Extract the (X, Y) coordinate from the center of the cell holding the provided text.  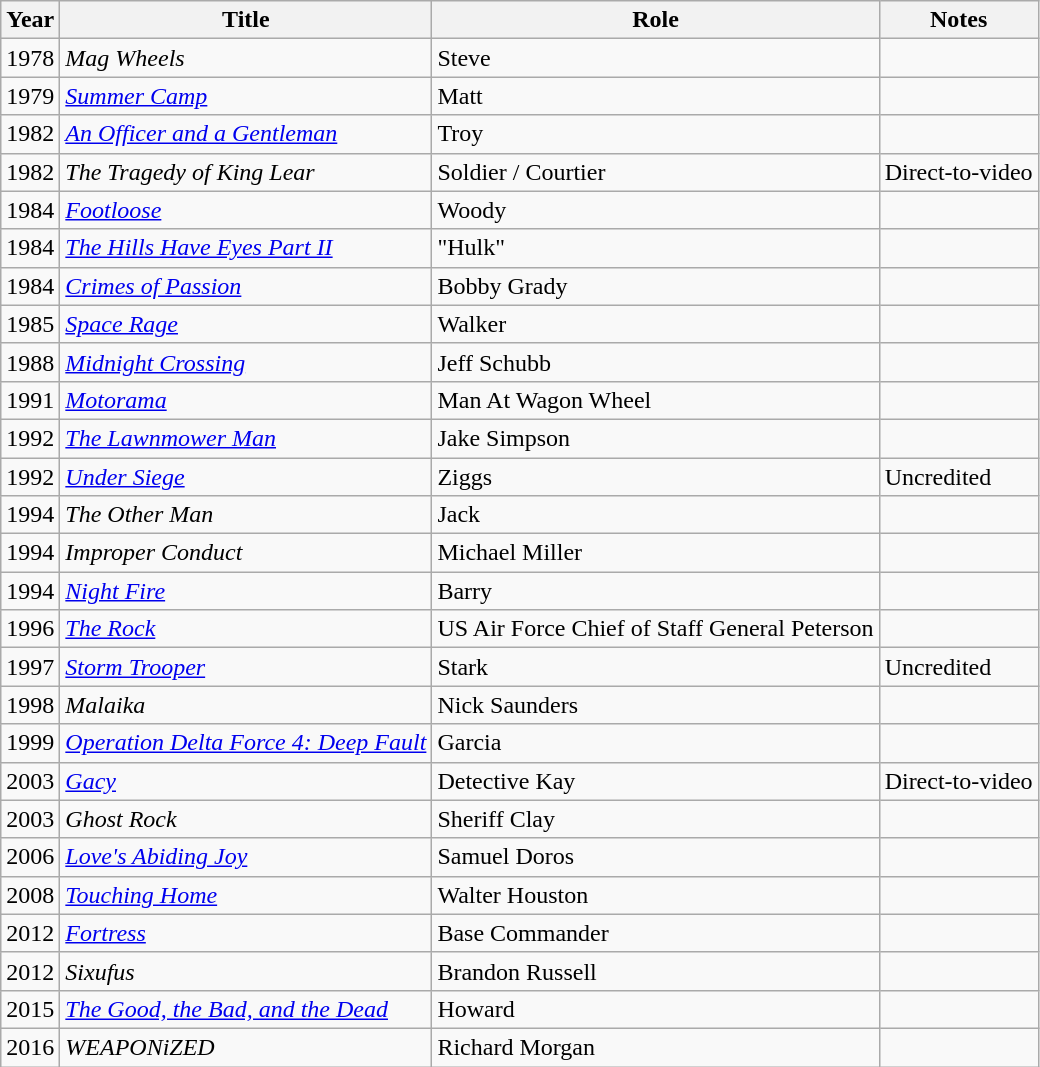
The Hills Have Eyes Part II (246, 248)
WEAPONiZED (246, 1047)
Night Fire (246, 591)
Troy (656, 134)
Steve (656, 58)
Richard Morgan (656, 1047)
The Lawnmower Man (246, 438)
Mag Wheels (246, 58)
Bobby Grady (656, 286)
Fortress (246, 933)
2015 (30, 1009)
Summer Camp (246, 96)
1988 (30, 362)
Walter Houston (656, 895)
Matt (656, 96)
Improper Conduct (246, 553)
Gacy (246, 781)
1985 (30, 324)
Man At Wagon Wheel (656, 400)
Walker (656, 324)
Motorama (246, 400)
1991 (30, 400)
Notes (958, 20)
Ghost Rock (246, 819)
Operation Delta Force 4: Deep Fault (246, 743)
The Tragedy of King Lear (246, 172)
1997 (30, 667)
Michael Miller (656, 553)
Space Rage (246, 324)
Soldier / Courtier (656, 172)
1999 (30, 743)
Storm Trooper (246, 667)
Sheriff Clay (656, 819)
1996 (30, 629)
Brandon Russell (656, 971)
Touching Home (246, 895)
2006 (30, 857)
1978 (30, 58)
Base Commander (656, 933)
Nick Saunders (656, 705)
Garcia (656, 743)
Under Siege (246, 477)
The Rock (246, 629)
The Other Man (246, 515)
"Hulk" (656, 248)
Love's Abiding Joy (246, 857)
Detective Kay (656, 781)
Samuel Doros (656, 857)
Stark (656, 667)
Jack (656, 515)
Ziggs (656, 477)
Sixufus (246, 971)
Title (246, 20)
2008 (30, 895)
Jake Simpson (656, 438)
Crimes of Passion (246, 286)
Malaika (246, 705)
Midnight Crossing (246, 362)
Jeff Schubb (656, 362)
US Air Force Chief of Staff General Peterson (656, 629)
An Officer and a Gentleman (246, 134)
Barry (656, 591)
1979 (30, 96)
Woody (656, 210)
Footloose (246, 210)
Year (30, 20)
Role (656, 20)
Howard (656, 1009)
2016 (30, 1047)
The Good, the Bad, and the Dead (246, 1009)
1998 (30, 705)
